Pinpoint the cell where the given text exists, returning its (X, Y) midpoint coordinate. 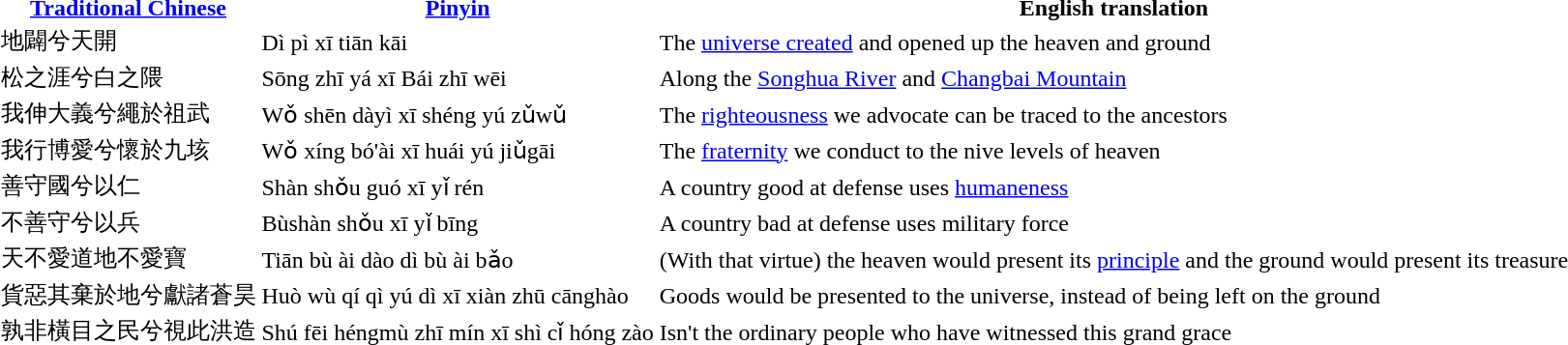
Wǒ xíng bó'ài xī huái yú jiǔgāi (458, 150)
Huò wù qí qì yú dì xī xiàn zhū cānghào (458, 295)
Shàn shǒu guó xī yǐ rén (458, 187)
Tiān bù ài dào dì bù ài bǎo (458, 259)
Bùshàn shǒu xī yǐ bīng (458, 223)
Dì pì xī tiān kāi (458, 42)
Wǒ shēn dàyì xī shéng yú zǔwǔ (458, 114)
Sōng zhī yá xī Bái zhī wēi (458, 78)
